Scan for the cell matching the given text and deliver its (x, y) coordinate at center. 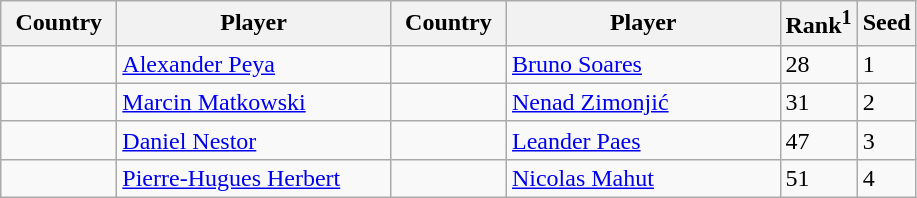
Rank1 (818, 24)
Nenad Zimonjić (643, 102)
3 (886, 140)
Seed (886, 24)
51 (818, 178)
47 (818, 140)
28 (818, 64)
2 (886, 102)
Daniel Nestor (254, 140)
Pierre-Hugues Herbert (254, 178)
Leander Paes (643, 140)
Marcin Matkowski (254, 102)
4 (886, 178)
Bruno Soares (643, 64)
1 (886, 64)
Alexander Peya (254, 64)
31 (818, 102)
Nicolas Mahut (643, 178)
